Return (X, Y) of the center of cell containing provided text 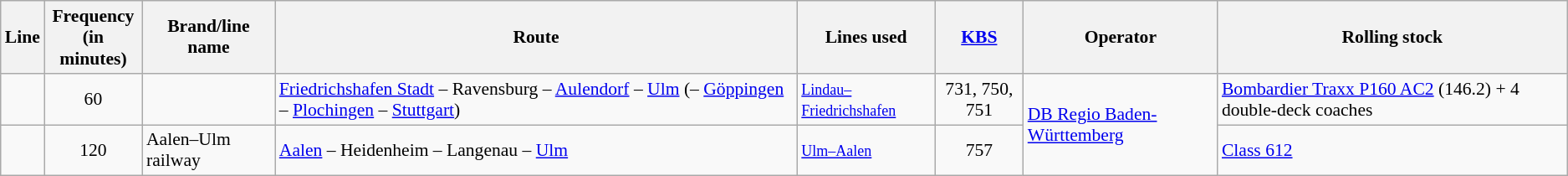
Route (536, 37)
Frequency(in minutes) (94, 37)
Line (23, 37)
Rolling stock (1392, 37)
60 (94, 99)
731, 750, 751 (979, 99)
Ulm–Aalen (866, 151)
Friedrichshafen Stadt – Ravensburg – Aulendorf – Ulm (– Göppingen – Plochingen – Stuttgart) (536, 99)
757 (979, 151)
Lindau–Friedrichshafen (866, 99)
KBS (979, 37)
Lines used (866, 37)
Class 612 (1392, 151)
Brand/line name (209, 37)
120 (94, 151)
Operator (1121, 37)
DB Regio Baden-Württemberg (1121, 125)
Aalen–Ulm railway (209, 151)
Aalen – Heidenheim – Langenau – Ulm (536, 151)
Bombardier Traxx P160 AC2 (146.2) + 4 double-deck coaches (1392, 99)
